Identify which cell holds the provided text, then report its (x, y) central coordinate. 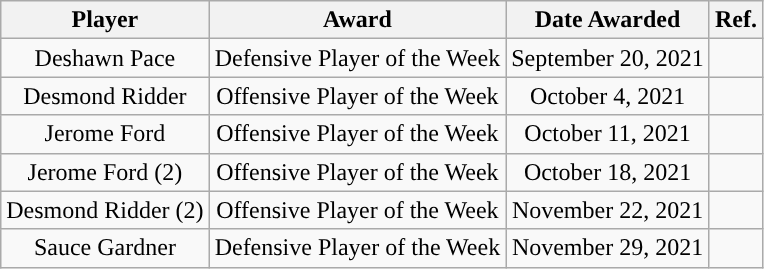
Jerome Ford (2) (105, 172)
Date Awarded (608, 20)
October 4, 2021 (608, 96)
October 18, 2021 (608, 172)
November 29, 2021 (608, 248)
Desmond Ridder (105, 96)
Desmond Ridder (2) (105, 210)
Sauce Gardner (105, 248)
October 11, 2021 (608, 134)
Award (358, 20)
Ref. (736, 20)
Jerome Ford (105, 134)
September 20, 2021 (608, 58)
November 22, 2021 (608, 210)
Player (105, 20)
Deshawn Pace (105, 58)
